Scan for the cell matching the given text and deliver its (x, y) coordinate at center. 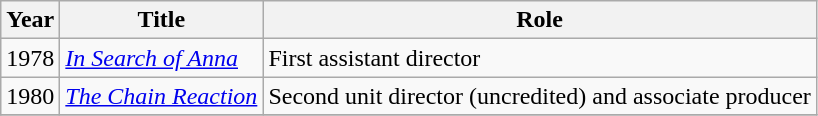
First assistant director (540, 58)
Role (540, 20)
Title (162, 20)
1980 (30, 96)
Second unit director (uncredited) and associate producer (540, 96)
In Search of Anna (162, 58)
Year (30, 20)
1978 (30, 58)
The Chain Reaction (162, 96)
